Identify which cell holds the provided text, then report its (X, Y) central coordinate. 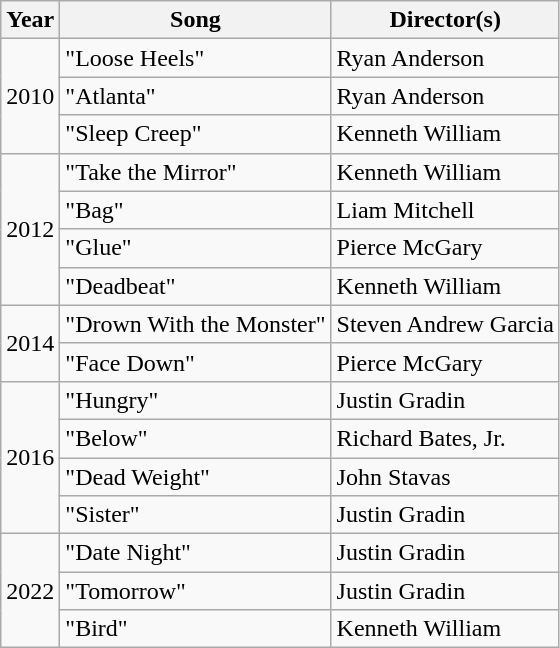
Steven Andrew Garcia (445, 324)
"Tomorrow" (196, 591)
"Sleep Creep" (196, 134)
John Stavas (445, 477)
2022 (30, 591)
Song (196, 20)
Director(s) (445, 20)
2016 (30, 457)
"Glue" (196, 248)
"Drown With the Monster" (196, 324)
"Date Night" (196, 553)
Year (30, 20)
2010 (30, 96)
"Sister" (196, 515)
"Hungry" (196, 400)
"Dead Weight" (196, 477)
"Bird" (196, 629)
"Atlanta" (196, 96)
Richard Bates, Jr. (445, 438)
Liam Mitchell (445, 210)
"Bag" (196, 210)
"Face Down" (196, 362)
2012 (30, 229)
"Below" (196, 438)
2014 (30, 343)
"Take the Mirror" (196, 172)
"Deadbeat" (196, 286)
"Loose Heels" (196, 58)
